Output the [X, Y] coordinate of the center of the cell containing the given text.  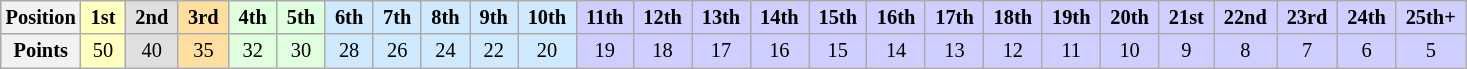
12 [1013, 51]
16 [779, 51]
7 [1308, 51]
15th [838, 17]
3rd [203, 17]
19th [1071, 17]
17 [721, 51]
5th [301, 17]
Points [41, 51]
Position [41, 17]
8 [1246, 51]
30 [301, 51]
18 [662, 51]
6 [1366, 51]
1st [104, 17]
13 [954, 51]
25th+ [1431, 17]
7th [397, 17]
11th [604, 17]
24 [445, 51]
40 [152, 51]
26 [397, 51]
20th [1129, 17]
24th [1366, 17]
22nd [1246, 17]
9th [494, 17]
28 [349, 51]
14 [896, 51]
4th [253, 17]
16th [896, 17]
6th [349, 17]
50 [104, 51]
35 [203, 51]
22 [494, 51]
11 [1071, 51]
14th [779, 17]
5 [1431, 51]
8th [445, 17]
12th [662, 17]
20 [547, 51]
18th [1013, 17]
17th [954, 17]
15 [838, 51]
19 [604, 51]
10th [547, 17]
2nd [152, 17]
23rd [1308, 17]
9 [1186, 51]
13th [721, 17]
10 [1129, 51]
21st [1186, 17]
32 [253, 51]
